Output the [x, y] coordinate of the center of the cell containing the given text.  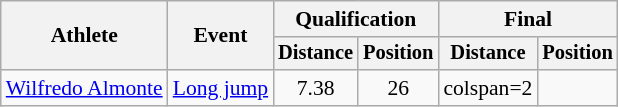
7.38 [316, 88]
Wilfredo Almonte [84, 88]
colspan=2 [488, 88]
Athlete [84, 36]
Event [220, 36]
Final [528, 19]
Long jump [220, 88]
26 [398, 88]
Qualification [356, 19]
